Locate the cell with the specified text and output its [x, y] center coordinate. 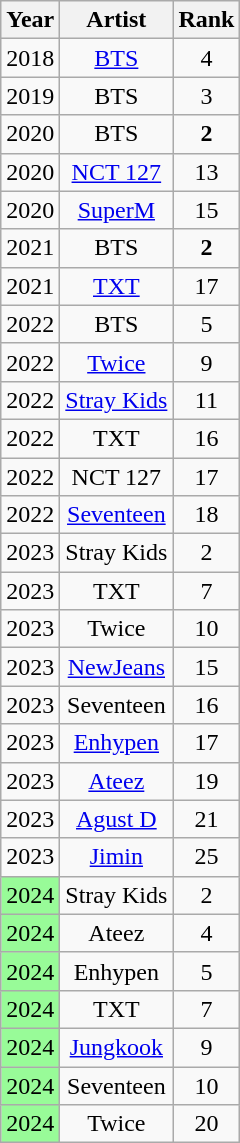
25 [206, 857]
Agust D [116, 819]
Artist [116, 20]
19 [206, 781]
SuperM [116, 210]
18 [206, 515]
Jimin [116, 857]
Rank [206, 20]
2018 [30, 58]
Year [30, 20]
13 [206, 172]
20 [206, 1124]
11 [206, 400]
3 [206, 96]
NewJeans [116, 667]
Jungkook [116, 1047]
21 [206, 819]
2019 [30, 96]
